From the cell containing the given text, extract its center point as (x, y) coordinate. 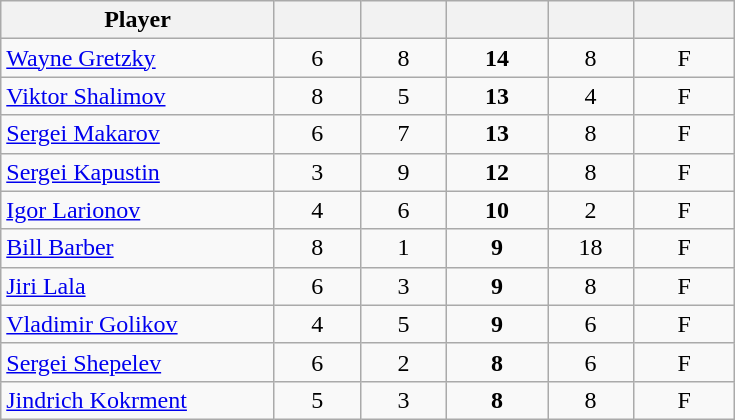
Sergei Makarov (138, 134)
18 (591, 248)
Viktor Shalimov (138, 96)
10 (496, 210)
1 (403, 248)
Jiri Lala (138, 286)
Player (138, 20)
Sergei Kapustin (138, 172)
Igor Larionov (138, 210)
7 (403, 134)
Wayne Gretzky (138, 58)
Jindrich Kokrment (138, 400)
14 (496, 58)
Vladimir Golikov (138, 324)
Bill Barber (138, 248)
12 (496, 172)
Sergei Shepelev (138, 362)
